Find where the given text appears and provide that cell's center as (x, y) coordinate. 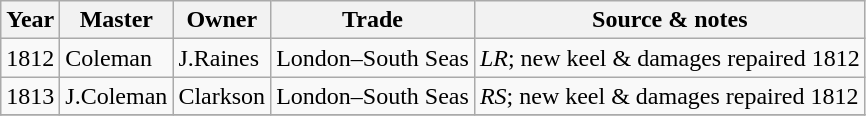
Year (30, 20)
J.Raines (222, 58)
1812 (30, 58)
1813 (30, 96)
Trade (373, 20)
Coleman (116, 58)
Clarkson (222, 96)
J.Coleman (116, 96)
Source & notes (670, 20)
Master (116, 20)
LR; new keel & damages repaired 1812 (670, 58)
RS; new keel & damages repaired 1812 (670, 96)
Owner (222, 20)
